Pinpoint the cell where the given text exists, returning its (x, y) midpoint coordinate. 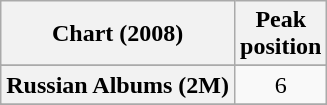
Peak position (281, 34)
6 (281, 85)
Chart (2008) (118, 34)
Russian Albums (2M) (118, 85)
